Extract the (x, y) coordinate from the center of the cell holding the provided text.  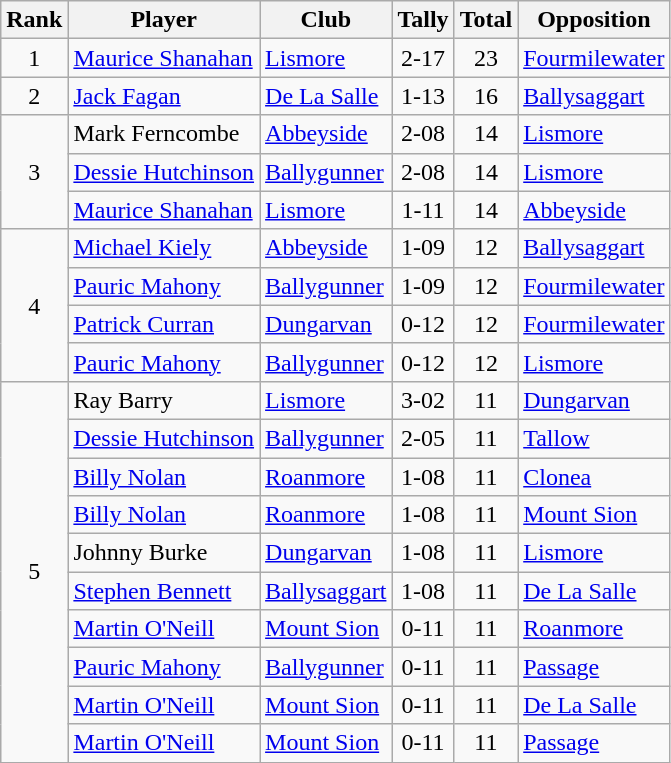
Michael Kiely (164, 248)
Total (486, 20)
Patrick Curran (164, 324)
Johnny Burke (164, 553)
Ray Barry (164, 400)
4 (34, 305)
Club (326, 20)
3 (34, 172)
Mark Ferncombe (164, 134)
Player (164, 20)
1 (34, 58)
1-13 (423, 96)
2-05 (423, 438)
3-02 (423, 400)
2-17 (423, 58)
16 (486, 96)
Opposition (594, 20)
1-11 (423, 210)
Stephen Bennett (164, 591)
Rank (34, 20)
Jack Fagan (164, 96)
Tally (423, 20)
2 (34, 96)
23 (486, 58)
Clonea (594, 477)
Tallow (594, 438)
5 (34, 572)
